Determine the (x, y) coordinate at the center of the cell enclosing the given text.  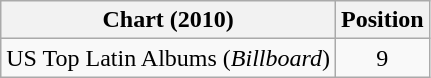
9 (382, 58)
Chart (2010) (168, 20)
US Top Latin Albums (Billboard) (168, 58)
Position (382, 20)
